Scan for the cell matching the given text and deliver its [x, y] coordinate at center. 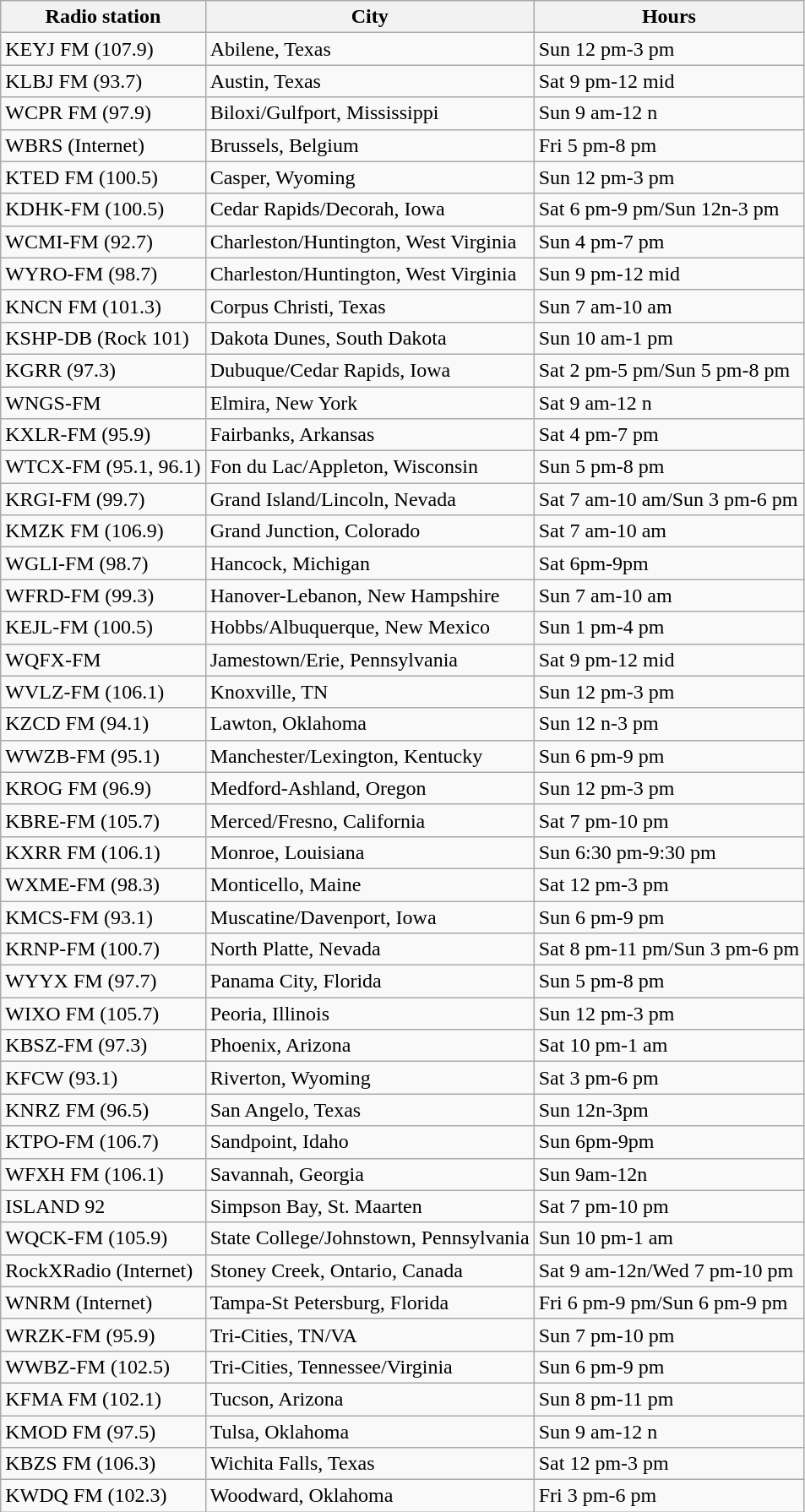
KMOD FM (97.5) [103, 1432]
KSHP-DB (Rock 101) [103, 338]
Fri 5 pm-8 pm [669, 145]
WNRM (Internet) [103, 1303]
Sun 10 am-1 pm [669, 338]
Elmira, New York [370, 403]
KMCS-FM (93.1) [103, 916]
Sat 2 pm-5 pm/Sun 5 pm-8 pm [669, 370]
Corpus Christi, Texas [370, 306]
Sat 4 pm-7 pm [669, 435]
Abilene, Texas [370, 49]
Merced/Fresno, California [370, 820]
KLBJ FM (93.7) [103, 81]
WXME-FM (98.3) [103, 884]
WVLZ-FM (106.1) [103, 692]
KEYJ FM (107.9) [103, 49]
Sat 10 pm-1 am [669, 1046]
Tucson, Arizona [370, 1399]
KMZK FM (106.9) [103, 531]
Grand Junction, Colorado [370, 531]
Hancock, Michigan [370, 563]
WYRO-FM (98.7) [103, 274]
Brussels, Belgium [370, 145]
Sun 4 pm-7 pm [669, 242]
Stoney Creek, Ontario, Canada [370, 1270]
Sat 6pm-9pm [669, 563]
Sandpoint, Idaho [370, 1142]
Hobbs/Albuquerque, New Mexico [370, 628]
Savannah, Georgia [370, 1174]
KWDQ FM (102.3) [103, 1496]
Medford-Ashland, Oregon [370, 788]
KTPO-FM (106.7) [103, 1142]
WIXO FM (105.7) [103, 1014]
WQFX-FM [103, 660]
Sat 8 pm-11 pm/Sun 3 pm-6 pm [669, 949]
Sun 10 pm-1 am [669, 1238]
Sat 9 am-12n/Wed 7 pm-10 pm [669, 1270]
KEJL-FM (100.5) [103, 628]
Dubuque/Cedar Rapids, Iowa [370, 370]
WNGS-FM [103, 403]
Sat 6 pm-9 pm/Sun 12n-3 pm [669, 209]
San Angelo, Texas [370, 1110]
Lawton, Oklahoma [370, 724]
City [370, 17]
Manchester/Lexington, Kentucky [370, 756]
KFMA FM (102.1) [103, 1399]
KNCN FM (101.3) [103, 306]
Tri-Cities, Tennessee/Virginia [370, 1367]
Peoria, Illinois [370, 1014]
Fri 3 pm-6 pm [669, 1496]
Tri-Cities, TN/VA [370, 1335]
Riverton, Wyoming [370, 1078]
Fairbanks, Arkansas [370, 435]
KZCD FM (94.1) [103, 724]
Austin, Texas [370, 81]
Sat 7 am-10 am/Sun 3 pm-6 pm [669, 499]
Radio station [103, 17]
KNRZ FM (96.5) [103, 1110]
Hours [669, 17]
KFCW (93.1) [103, 1078]
Grand Island/Lincoln, Nevada [370, 499]
Sun 9am-12n [669, 1174]
WBRS (Internet) [103, 145]
Sat 3 pm-6 pm [669, 1078]
Phoenix, Arizona [370, 1046]
WWBZ-FM (102.5) [103, 1367]
WQCK-FM (105.9) [103, 1238]
KBZS FM (106.3) [103, 1464]
Monroe, Louisiana [370, 852]
State College/Johnstown, Pennsylvania [370, 1238]
WFXH FM (106.1) [103, 1174]
WYYX FM (97.7) [103, 982]
Sat 9 am-12 n [669, 403]
Simpson Bay, St. Maarten [370, 1206]
Sun 7 pm-10 pm [669, 1335]
Sun 6:30 pm-9:30 pm [669, 852]
Jamestown/Erie, Pennsylvania [370, 660]
Fri 6 pm-9 pm/Sun 6 pm-9 pm [669, 1303]
KGRR (97.3) [103, 370]
Sun 12 n-3 pm [669, 724]
Sun 9 pm-12 mid [669, 274]
KROG FM (96.9) [103, 788]
North Platte, Nevada [370, 949]
Sun 12n-3pm [669, 1110]
Fon du Lac/Appleton, Wisconsin [370, 467]
Panama City, Florida [370, 982]
Woodward, Oklahoma [370, 1496]
ISLAND 92 [103, 1206]
Sun 1 pm-4 pm [669, 628]
Cedar Rapids/Decorah, Iowa [370, 209]
Monticello, Maine [370, 884]
Biloxi/Gulfport, Mississippi [370, 113]
KXRR FM (106.1) [103, 852]
Casper, Wyoming [370, 177]
WFRD-FM (99.3) [103, 596]
Knoxville, TN [370, 692]
Muscatine/Davenport, Iowa [370, 916]
KTED FM (100.5) [103, 177]
Tulsa, Oklahoma [370, 1432]
KRGI-FM (99.7) [103, 499]
Tampa-St Petersburg, Florida [370, 1303]
Sun 8 pm-11 pm [669, 1399]
WGLI-FM (98.7) [103, 563]
KRNP-FM (100.7) [103, 949]
WWZB-FM (95.1) [103, 756]
KBSZ-FM (97.3) [103, 1046]
Sun 6pm-9pm [669, 1142]
WTCX-FM (95.1, 96.1) [103, 467]
WCPR FM (97.9) [103, 113]
Sat 7 am-10 am [669, 531]
Dakota Dunes, South Dakota [370, 338]
KBRE-FM (105.7) [103, 820]
WRZK-FM (95.9) [103, 1335]
Wichita Falls, Texas [370, 1464]
RockXRadio (Internet) [103, 1270]
Hanover-Lebanon, New Hampshire [370, 596]
WCMI-FM (92.7) [103, 242]
KXLR-FM (95.9) [103, 435]
KDHK-FM (100.5) [103, 209]
